Return [X, Y] of the center of cell containing provided text 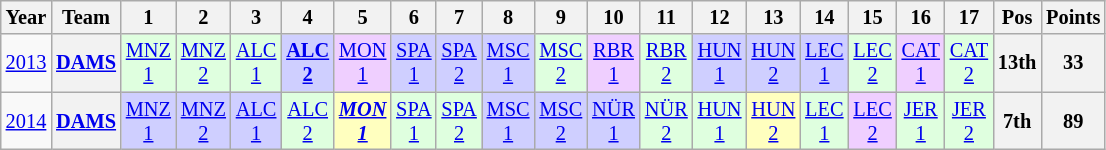
33 [1073, 63]
NÜR2 [666, 121]
89 [1073, 121]
JER2 [969, 121]
4 [308, 17]
14 [824, 17]
2014 [26, 121]
RBR2 [666, 63]
CAT1 [921, 63]
Points [1073, 17]
NÜR1 [614, 121]
10 [614, 17]
8 [508, 17]
6 [414, 17]
Pos [1017, 17]
1 [148, 17]
3 [256, 17]
JER1 [921, 121]
7th [1017, 121]
11 [666, 17]
2 [204, 17]
13th [1017, 63]
CAT2 [969, 63]
17 [969, 17]
15 [872, 17]
13 [773, 17]
2013 [26, 63]
7 [458, 17]
Team [86, 17]
Year [26, 17]
16 [921, 17]
9 [560, 17]
12 [720, 17]
RBR1 [614, 63]
5 [362, 17]
